Extract the (X, Y) coordinate from the center of the cell holding the provided text.  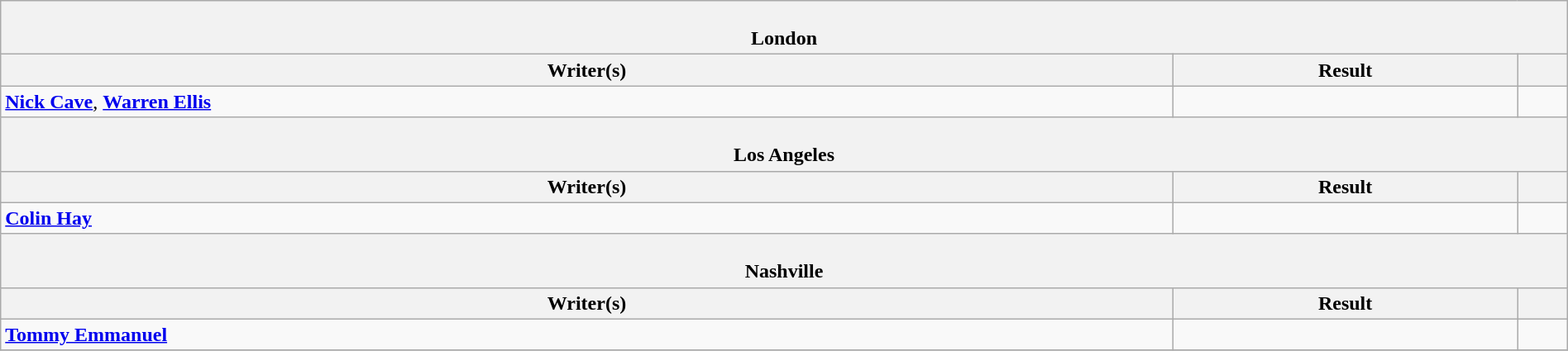
Nick Cave, Warren Ellis (587, 102)
Colin Hay (587, 218)
London (784, 28)
Tommy Emmanuel (587, 334)
Los Angeles (784, 144)
Nashville (784, 261)
